Detect which cell encompasses the target text, then output its [X, Y] center coordinate. 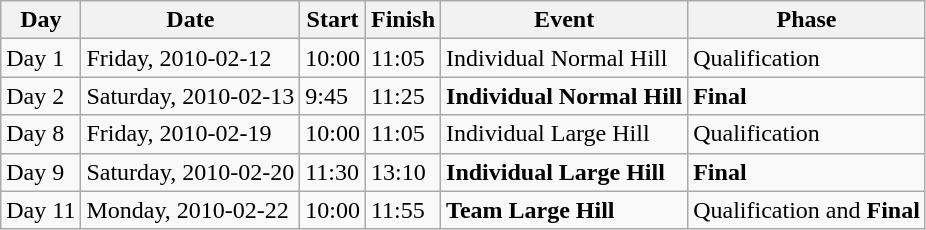
9:45 [333, 96]
Finish [402, 20]
Day 1 [41, 58]
Day 8 [41, 134]
Friday, 2010-02-12 [190, 58]
Qualification and Final [807, 210]
Phase [807, 20]
11:25 [402, 96]
Day 2 [41, 96]
Team Large Hill [564, 210]
Monday, 2010-02-22 [190, 210]
Day 11 [41, 210]
11:30 [333, 172]
Start [333, 20]
Date [190, 20]
Event [564, 20]
Day [41, 20]
Friday, 2010-02-19 [190, 134]
Saturday, 2010-02-20 [190, 172]
11:55 [402, 210]
13:10 [402, 172]
Day 9 [41, 172]
Saturday, 2010-02-13 [190, 96]
